From the cell containing the given text, extract its center point as [X, Y] coordinate. 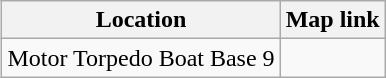
Motor Torpedo Boat Base 9 [141, 58]
Location [141, 20]
Map link [332, 20]
